Return the [x, y] coordinate for the center point of the cell that contains the specified text.  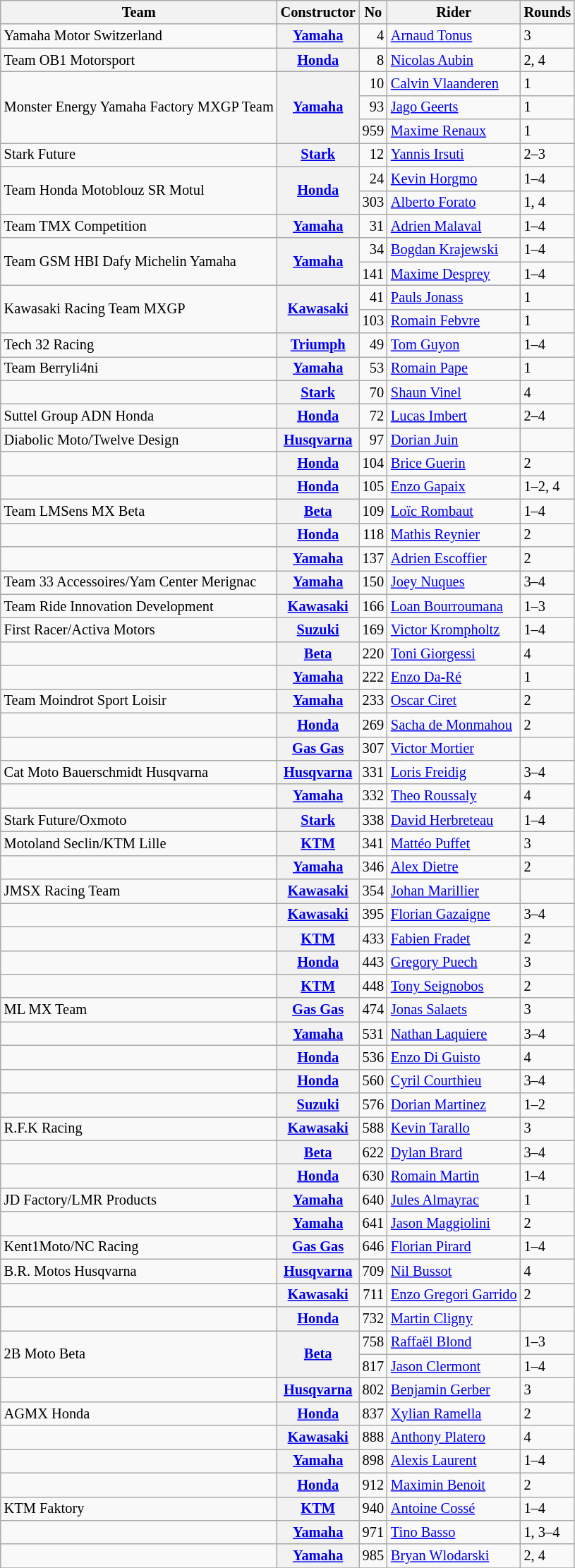
KTM Faktory [139, 1509]
31 [373, 226]
646 [373, 1247]
Enzo Gapaix [454, 487]
Nil Bussot [454, 1271]
41 [373, 297]
R.F.K Racing [139, 1128]
Triumph [318, 345]
Oscar Ciret [454, 701]
166 [373, 606]
Victor Mortier [454, 749]
Theo Roussaly [454, 796]
Maxime Renaux [454, 131]
1–2, 4 [547, 487]
630 [373, 1176]
12 [373, 155]
JD Factory/LMR Products [139, 1200]
Calvin Vlaanderen [454, 83]
303 [373, 203]
2B Moto Beta [139, 1353]
817 [373, 1366]
Team GSM HBI Dafy Michelin Yamaha [139, 261]
354 [373, 891]
888 [373, 1437]
Team 33 Accessoires/Yam Center Merignac [139, 582]
Maximin Benoit [454, 1485]
Romain Martin [454, 1176]
Mattéo Puffet [454, 843]
AGMX Honda [139, 1413]
JMSX Racing Team [139, 891]
Raffaël Blond [454, 1342]
2–3 [547, 155]
448 [373, 986]
No [373, 12]
1, 4 [547, 203]
222 [373, 677]
Benjamin Gerber [454, 1389]
93 [373, 107]
Dylan Brard [454, 1152]
169 [373, 629]
Brice Guerin [454, 464]
576 [373, 1105]
Team OB1 Motorsport [139, 60]
443 [373, 963]
1–2 [547, 1105]
Diabolic Moto/Twelve Design [139, 440]
1, 3–4 [547, 1532]
Maxime Desprey [454, 274]
Suttel Group ADN Honda [139, 416]
332 [373, 796]
395 [373, 915]
985 [373, 1556]
Bogdan Krajewski [454, 250]
Loïc Rombaut [454, 511]
Kent1Moto/NC Racing [139, 1247]
959 [373, 131]
220 [373, 653]
Enzo Gregori Garrido [454, 1295]
Cat Moto Bauerschmidt Husqvarna [139, 772]
Victor Krompholtz [454, 629]
331 [373, 772]
898 [373, 1461]
Dorian Juin [454, 440]
Alexis Laurent [454, 1461]
34 [373, 250]
Tony Seignobos [454, 986]
Antoine Cossé [454, 1509]
72 [373, 416]
346 [373, 867]
Mathis Reynier [454, 535]
Gregory Puech [454, 963]
Fabien Fradet [454, 939]
Team Ride Innovation Development [139, 606]
Kawasaki Racing Team MXGP [139, 309]
Lucas Imbert [454, 416]
105 [373, 487]
Kevin Tarallo [454, 1128]
Sacha de Monmahou [454, 725]
Motoland Seclin/KTM Lille [139, 843]
Toni Giorgessi [454, 653]
837 [373, 1413]
Florian Gazaigne [454, 915]
640 [373, 1200]
Adrien Malaval [454, 226]
338 [373, 820]
Loris Freidig [454, 772]
97 [373, 440]
Team Honda Motoblouz SR Motul [139, 191]
233 [373, 701]
24 [373, 179]
Team LMSens MX Beta [139, 511]
Pauls Jonass [454, 297]
Nathan Laquiere [454, 1034]
531 [373, 1034]
758 [373, 1342]
Stark Future [139, 155]
B.R. Motos Husqvarna [139, 1271]
Johan Marillier [454, 891]
53 [373, 368]
Team [139, 12]
Jason Maggiolini [454, 1224]
Jago Geerts [454, 107]
341 [373, 843]
Tino Basso [454, 1532]
Yamaha Motor Switzerland [139, 36]
103 [373, 321]
588 [373, 1128]
Stark Future/Oxmoto [139, 820]
Arnaud Tonus [454, 36]
622 [373, 1152]
560 [373, 1081]
Xylian Ramella [454, 1413]
Jules Almayrac [454, 1200]
Loan Bourroumana [454, 606]
Enzo Di Guisto [454, 1057]
141 [373, 274]
Anthony Platero [454, 1437]
Shaun Vinel [454, 392]
Jonas Salaets [454, 1010]
971 [373, 1532]
711 [373, 1295]
Jason Clermont [454, 1366]
940 [373, 1509]
Tom Guyon [454, 345]
Bryan Wlodarski [454, 1556]
Romain Febvre [454, 321]
Martin Cligny [454, 1318]
Team TMX Competition [139, 226]
10 [373, 83]
137 [373, 558]
Cyril Courthieu [454, 1081]
Rounds [547, 12]
Dorian Martinez [454, 1105]
307 [373, 749]
Alex Dietre [454, 867]
Tech 32 Racing [139, 345]
Florian Pirard [454, 1247]
Enzo Da-Ré [454, 677]
709 [373, 1271]
Rider [454, 12]
Romain Pape [454, 368]
269 [373, 725]
118 [373, 535]
536 [373, 1057]
8 [373, 60]
150 [373, 582]
David Herbreteau [454, 820]
Team Moindrot Sport Loisir [139, 701]
Adrien Escoffier [454, 558]
Constructor [318, 12]
802 [373, 1389]
732 [373, 1318]
70 [373, 392]
Kevin Horgmo [454, 179]
First Racer/Activa Motors [139, 629]
641 [373, 1224]
104 [373, 464]
49 [373, 345]
Alberto Forato [454, 203]
433 [373, 939]
912 [373, 1485]
Yannis Irsuti [454, 155]
Monster Energy Yamaha Factory MXGP Team [139, 107]
Joey Nuques [454, 582]
Nicolas Aubin [454, 60]
2–4 [547, 416]
109 [373, 511]
ML MX Team [139, 1010]
Team Berryli4ni [139, 368]
474 [373, 1010]
